Detect which cell encompasses the target text, then output its [X, Y] center coordinate. 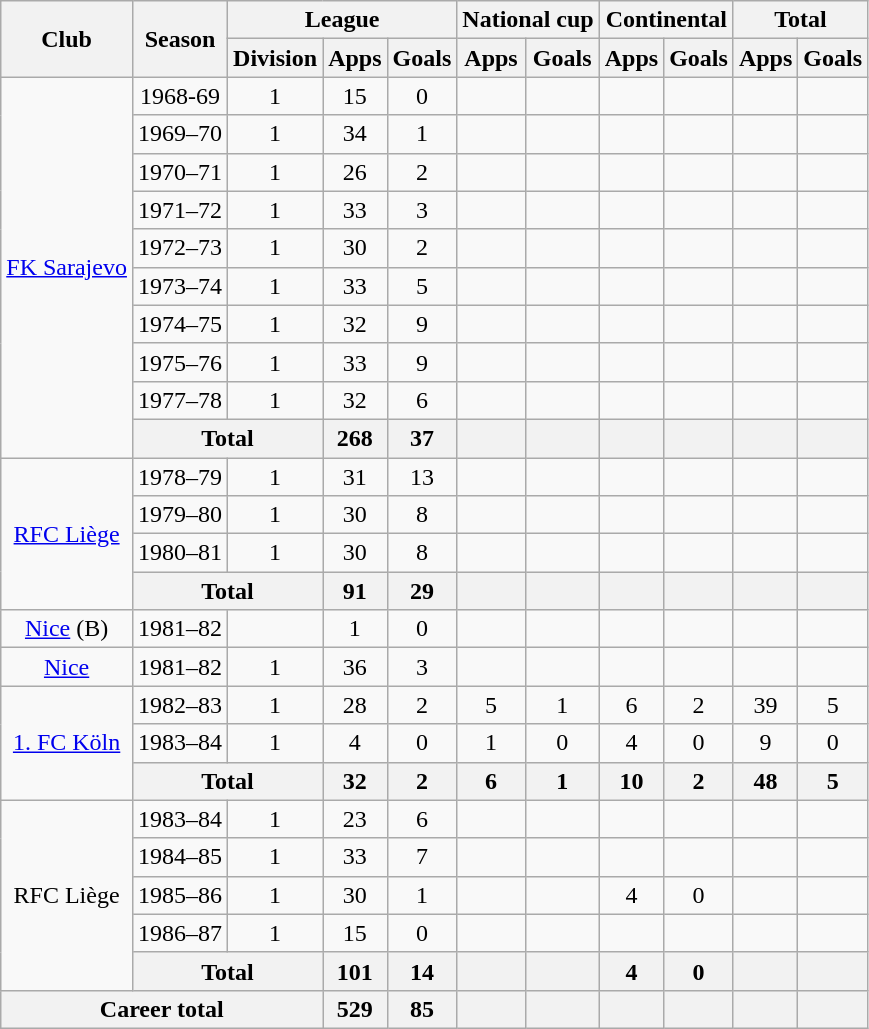
Career total [162, 1009]
1979–80 [180, 515]
1970–71 [180, 172]
10 [631, 781]
1974–75 [180, 324]
1978–79 [180, 477]
1975–76 [180, 362]
Club [67, 39]
Nice [67, 667]
Continental [666, 20]
39 [765, 705]
36 [355, 667]
Nice (B) [67, 629]
26 [355, 172]
Season [180, 39]
1972–73 [180, 248]
529 [355, 1009]
1984–85 [180, 857]
National cup [528, 20]
91 [355, 591]
34 [355, 134]
85 [422, 1009]
1982–83 [180, 705]
Division [276, 58]
1973–74 [180, 286]
48 [765, 781]
268 [355, 438]
1985–86 [180, 895]
FK Sarajevo [67, 268]
1969–70 [180, 134]
League [342, 20]
1971–72 [180, 210]
1986–87 [180, 933]
101 [355, 971]
13 [422, 477]
28 [355, 705]
23 [355, 819]
1. FC Köln [67, 743]
37 [422, 438]
14 [422, 971]
29 [422, 591]
7 [422, 857]
1980–81 [180, 553]
31 [355, 477]
1968-69 [180, 96]
1977–78 [180, 400]
